Output the (x, y) coordinate of the center of the cell containing the given text.  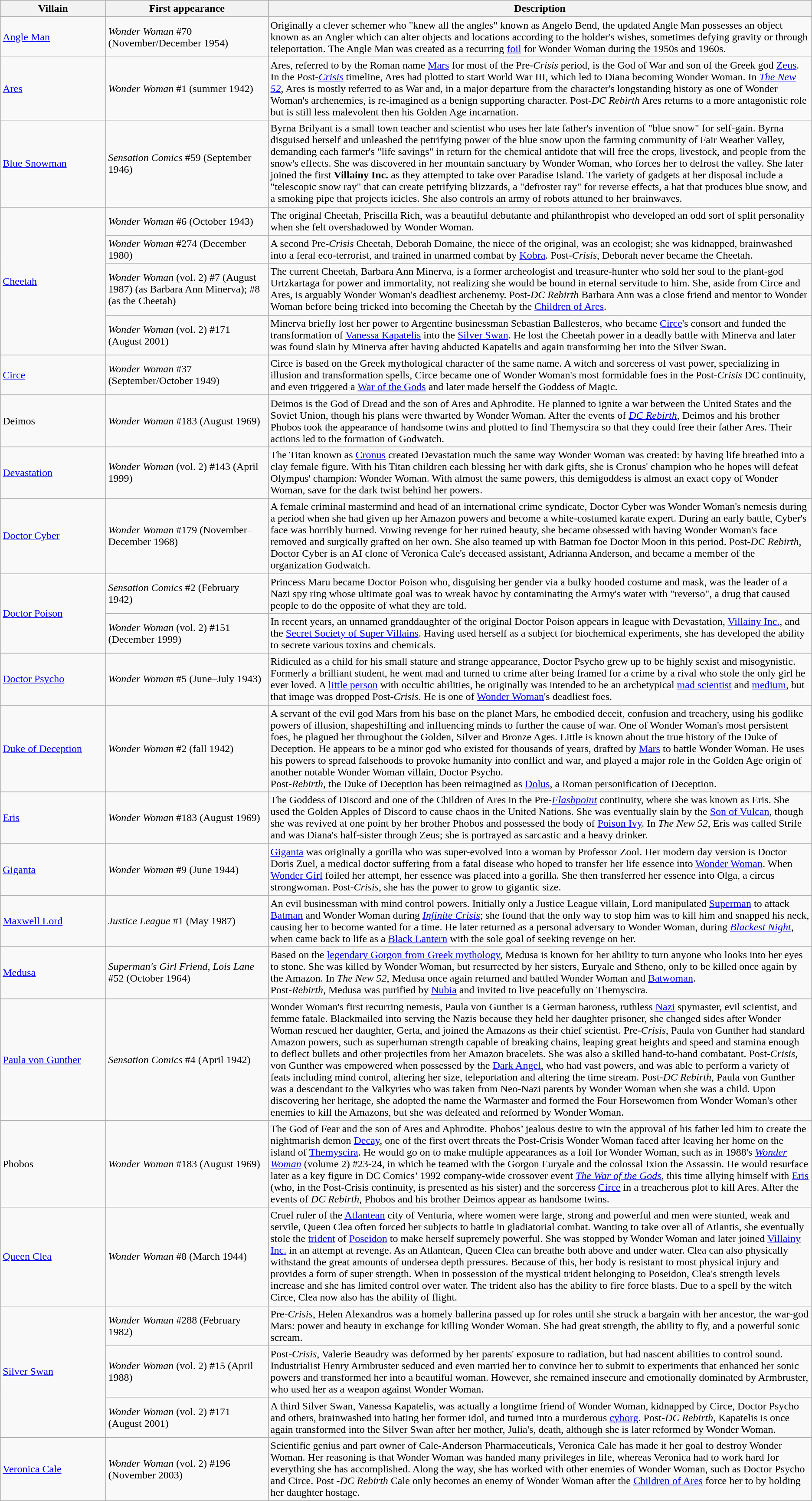
Deimos (53, 421)
Wonder Woman (vol. 2) #7 (August 1987) (as Barbara Ann Minerva); #8 (as the Cheetah) (187, 289)
Superman's Girl Friend, Lois Lane #52 (October 1964) (187, 973)
Veronica Cale (53, 1469)
Maxwell Lord (53, 921)
Duke of Deception (53, 749)
Giganta (53, 870)
Doctor Psycho (53, 680)
Circe (53, 375)
Villain (53, 9)
Wonder Woman #37 (September/October 1949) (187, 375)
Sensation Comics #4 (April 1942) (187, 1060)
Phobos (53, 1164)
Wonder Woman (vol. 2) #151 (December 1999) (187, 634)
Doctor Cyber (53, 535)
Justice League #1 (May 1987) (187, 921)
Wonder Woman (vol. 2) #143 (April 1999) (187, 472)
Wonder Woman #179 (November–December 1968) (187, 535)
Wonder Woman #2 (fall 1942) (187, 749)
Wonder Woman #274 (December 1980) (187, 249)
Wonder Woman (vol. 2) #196 (November 2003) (187, 1469)
Blue Snowman (53, 164)
Wonder Woman #1 (summer 1942) (187, 89)
Ares (53, 89)
Wonder Woman #5 (June–July 1943) (187, 680)
Wonder Woman (vol. 2) #15 (April 1988) (187, 1371)
Wonder Woman #8 (March 1944) (187, 1257)
First appearance (187, 9)
Queen Clea (53, 1257)
Eris (53, 818)
Wonder Woman #6 (October 1943) (187, 221)
Wonder Woman #70 (November/December 1954) (187, 37)
Cheetah (53, 281)
Wonder Woman #9 (June 1944) (187, 870)
Medusa (53, 973)
Doctor Poison (53, 614)
Angle Man (53, 37)
Sensation Comics #59 (September 1946) (187, 164)
Wonder Woman #288 (February 1982) (187, 1326)
Paula von Gunther (53, 1060)
Devastation (53, 472)
Silver Swan (53, 1371)
Description (540, 9)
Sensation Comics #2 (February 1942) (187, 594)
